Locate the cell with the specified text and output its [x, y] center coordinate. 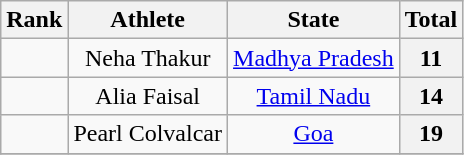
Rank [34, 20]
Neha Thakur [148, 58]
Alia Faisal [148, 96]
Goa [314, 134]
Tamil Nadu [314, 96]
11 [431, 58]
State [314, 20]
Pearl Colvalcar [148, 134]
Madhya Pradesh [314, 58]
19 [431, 134]
14 [431, 96]
Athlete [148, 20]
Total [431, 20]
